Return the (x, y) coordinate for the center point of the cell that contains the specified text.  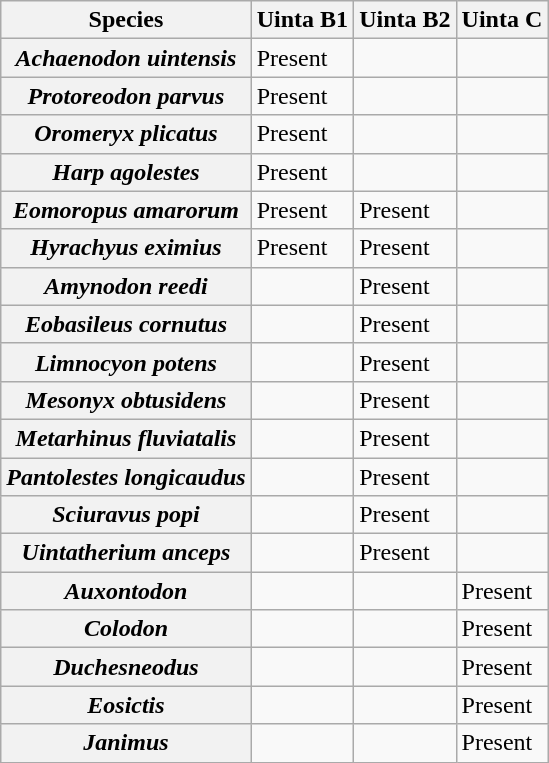
Species (126, 20)
Protoreodon parvus (126, 96)
Eosictis (126, 705)
Colodon (126, 629)
Janimus (126, 743)
Metarhinus fluviatalis (126, 438)
Mesonyx obtusidens (126, 400)
Pantolestes longicaudus (126, 477)
Amynodon reedi (126, 286)
Duchesneodus (126, 667)
Eobasileus cornutus (126, 324)
Achaenodon uintensis (126, 58)
Auxontodon (126, 591)
Limnocyon potens (126, 362)
Uinta B1 (302, 20)
Uintatherium anceps (126, 553)
Harp agolestes (126, 172)
Oromeryx plicatus (126, 134)
Hyrachyus eximius (126, 248)
Uinta B2 (405, 20)
Eomoropus amarorum (126, 210)
Sciuravus popi (126, 515)
Uinta C (502, 20)
